Extract the (x, y) coordinate from the center of the cell holding the provided text.  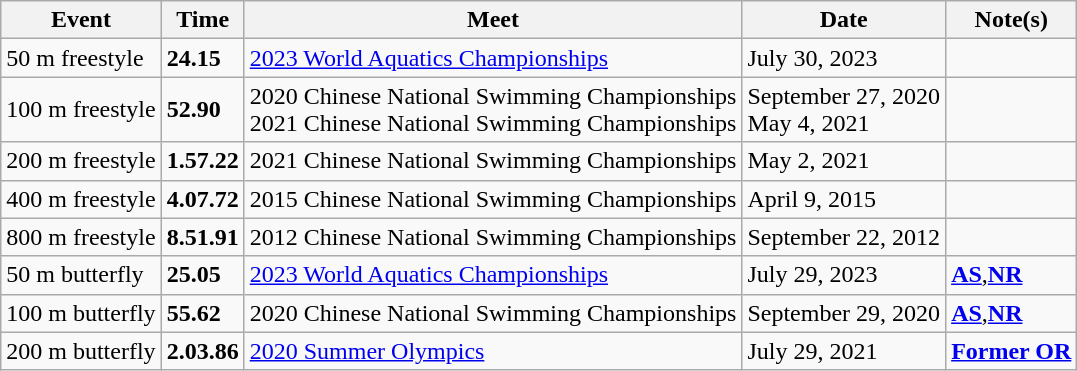
Former OR (1012, 351)
July 30, 2023 (844, 58)
Event (81, 20)
200 m freestyle (81, 161)
2020 Summer Olympics (493, 351)
2020 Chinese National Swimming Championships (493, 313)
2020 Chinese National Swimming Championships 2021 Chinese National Swimming Championships (493, 110)
2012 Chinese National Swimming Championships (493, 237)
Time (202, 20)
55.62 (202, 313)
4.07.72 (202, 199)
2015 Chinese National Swimming Championships (493, 199)
100 m freestyle (81, 110)
April 9, 2015 (844, 199)
Date (844, 20)
25.05 (202, 275)
100 m butterfly (81, 313)
8.51.91 (202, 237)
May 2, 2021 (844, 161)
Meet (493, 20)
50 m freestyle (81, 58)
July 29, 2021 (844, 351)
1.57.22 (202, 161)
800 m freestyle (81, 237)
2021 Chinese National Swimming Championships (493, 161)
July 29, 2023 (844, 275)
September 22, 2012 (844, 237)
September 29, 2020 (844, 313)
200 m butterfly (81, 351)
52.90 (202, 110)
24.15 (202, 58)
September 27, 2020 May 4, 2021 (844, 110)
400 m freestyle (81, 199)
Note(s) (1012, 20)
2.03.86 (202, 351)
50 m butterfly (81, 275)
